Provide the [x, y] coordinate of the cell's center where the given text is located.  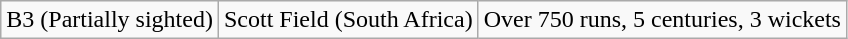
B3 (Partially sighted) [110, 20]
Scott Field (South Africa) [348, 20]
Over 750 runs, 5 centuries, 3 wickets [662, 20]
